Output the (x, y) coordinate of the center of the cell containing the given text.  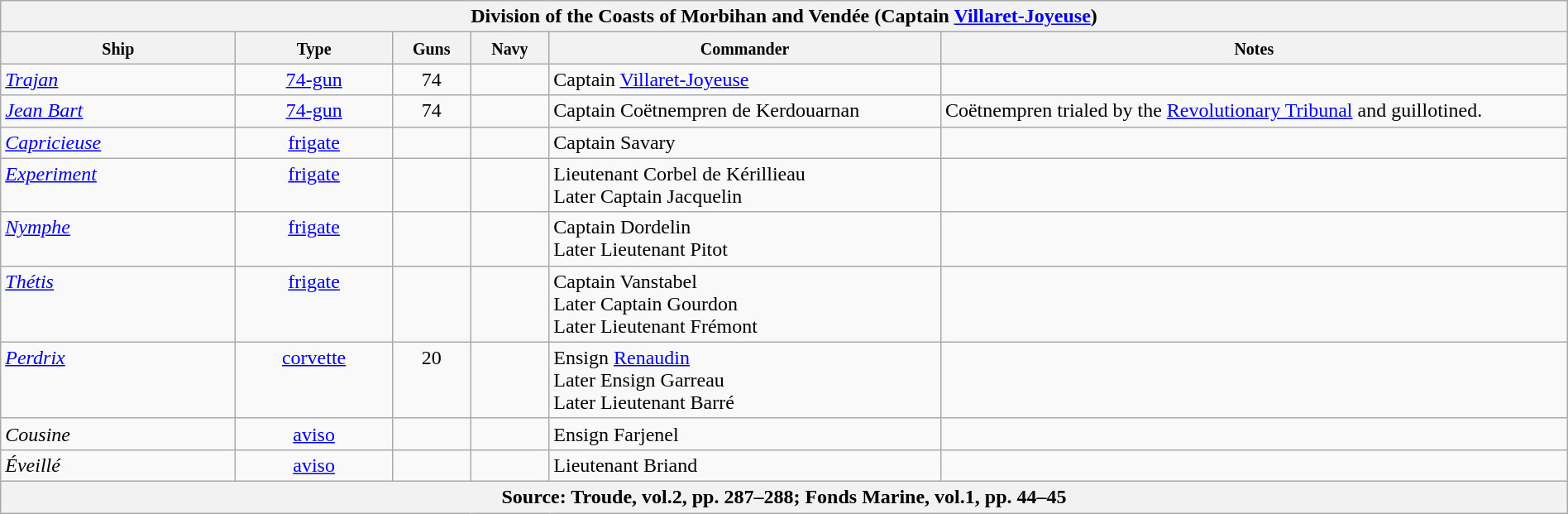
20 (432, 380)
Captain Villaret-Joyeuse (745, 79)
Captain DordelinLater Lieutenant Pitot (745, 238)
Ship (118, 48)
Nymphe (118, 238)
Thétis (118, 304)
Division of the Coasts of Morbihan and Vendée (Captain Villaret-Joyeuse) (784, 17)
Ensign Farjenel (745, 434)
Éveillé (118, 465)
corvette (314, 380)
Cousine (118, 434)
Lieutenant Briand (745, 465)
Experiment (118, 185)
Guns (432, 48)
Lieutenant Corbel de KérillieauLater Captain Jacquelin (745, 185)
Commander (745, 48)
Captain Savary (745, 142)
Perdrix (118, 380)
Captain Coëtnempren de Kerdouarnan (745, 111)
Jean Bart (118, 111)
Trajan (118, 79)
Ensign RenaudinLater Ensign GarreauLater Lieutenant Barré (745, 380)
Notes (1254, 48)
Source: Troude, vol.2, pp. 287–288; Fonds Marine, vol.1, pp. 44–45 (784, 497)
Navy (509, 48)
Captain VanstabelLater Captain GourdonLater Lieutenant Frémont (745, 304)
Type (314, 48)
Capricieuse (118, 142)
Coëtnempren trialed by the Revolutionary Tribunal and guillotined. (1254, 111)
